Output the (X, Y) coordinate of the center of the cell containing the given text.  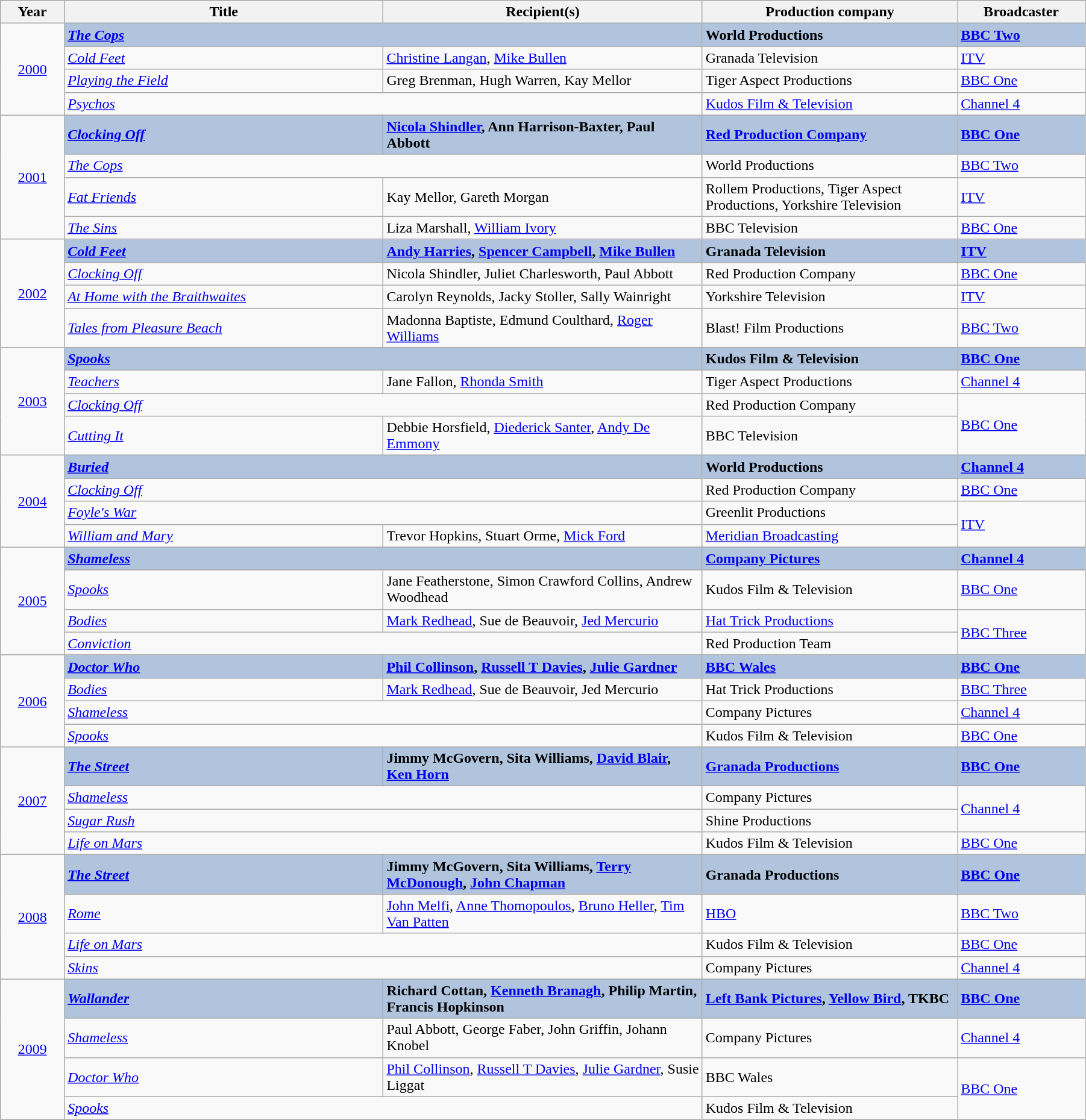
Jimmy McGovern, Sita Williams, David Blair, Ken Horn (542, 766)
The Sins (224, 228)
Paul Abbott, George Faber, John Griffin, Johann Knobel (542, 1037)
Nicola Shindler, Juliet Charlesworth, Paul Abbott (542, 274)
Cutting It (224, 436)
Trevor Hopkins, Stuart Orme, Mick Ford (542, 536)
Conviction (383, 643)
Tales from Pleasure Beach (224, 328)
Jimmy McGovern, Sita Williams, Terry McDonough, John Chapman (542, 875)
William and Mary (224, 536)
Recipient(s) (542, 12)
2003 (33, 401)
2005 (33, 601)
Richard Cottan, Kenneth Branagh, Philip Martin, Francis Hopkinson (542, 999)
At Home with the Braithwaites (224, 296)
John Melfi, Anne Thomopoulos, Bruno Heller, Tim Van Patten (542, 913)
Red Production Team (829, 643)
Jane Featherstone, Simon Crawford Collins, Andrew Woodhead (542, 589)
Buried (383, 467)
Greenlit Productions (829, 513)
2004 (33, 501)
2006 (33, 701)
Andy Harries, Spencer Campbell, Mike Bullen (542, 251)
Carolyn Reynolds, Jacky Stoller, Sally Wainright (542, 296)
Foyle's War (383, 513)
2009 (33, 1050)
Phil Collinson, Russell T Davies, Julie Gardner, Susie Liggat (542, 1077)
Title (224, 12)
Fat Friends (224, 196)
2007 (33, 801)
Production company (829, 12)
Broadcaster (1022, 12)
2001 (33, 177)
Rome (224, 913)
Skins (383, 968)
Sugar Rush (383, 821)
Year (33, 12)
Playing the Field (224, 81)
2000 (33, 69)
Greg Brenman, Hugh Warren, Kay Mellor (542, 81)
Psychos (383, 104)
Rollem Productions, Tiger Aspect Productions, Yorkshire Television (829, 196)
Nicola Shindler, Ann Harrison-Baxter, Paul Abbott (542, 135)
Phil Collinson, Russell T Davies, Julie Gardner (542, 666)
Blast! Film Productions (829, 328)
Wallander (224, 999)
Liza Marshall, William Ivory (542, 228)
Christine Langan, Mike Bullen (542, 58)
2002 (33, 293)
Meridian Broadcasting (829, 536)
Debbie Horsfield, Diederick Santer, Andy De Emmony (542, 436)
Jane Fallon, Rhonda Smith (542, 382)
Yorkshire Television (829, 296)
Teachers (224, 382)
2008 (33, 917)
Left Bank Pictures, Yellow Bird, TKBC (829, 999)
Kay Mellor, Gareth Morgan (542, 196)
HBO (829, 913)
Madonna Baptiste, Edmund Coulthard, Roger Williams (542, 328)
Shine Productions (829, 821)
